Return [X, Y] of the center of cell containing provided text 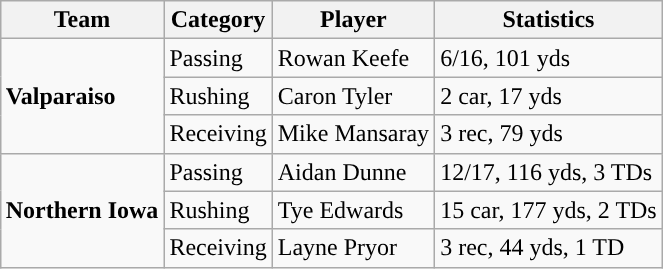
6/16, 101 yds [549, 58]
12/17, 116 yds, 3 TDs [549, 172]
Northern Iowa [82, 210]
2 car, 17 yds [549, 96]
Valparaiso [82, 96]
3 rec, 44 yds, 1 TD [549, 248]
Statistics [549, 20]
15 car, 177 yds, 2 TDs [549, 210]
Mike Mansaray [353, 134]
Tye Edwards [353, 210]
Category [218, 20]
Rowan Keefe [353, 58]
Player [353, 20]
Aidan Dunne [353, 172]
Team [82, 20]
Layne Pryor [353, 248]
3 rec, 79 yds [549, 134]
Caron Tyler [353, 96]
